Find where the given text appears and provide that cell's center as (x, y) coordinate. 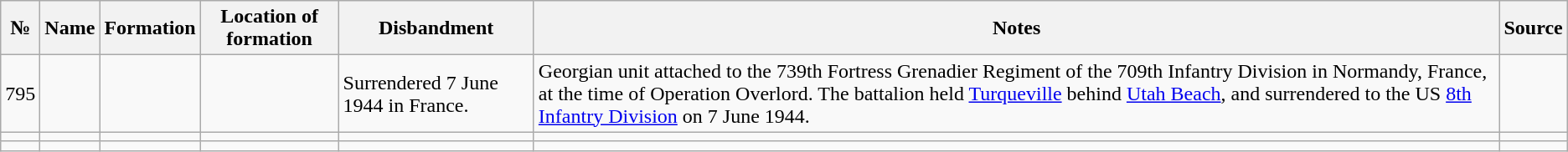
795 (20, 94)
№ (20, 28)
Surrendered 7 June 1944 in France. (436, 94)
Disbandment (436, 28)
Location of formation (270, 28)
Formation (150, 28)
Source (1533, 28)
Name (70, 28)
Notes (1017, 28)
